Detect which cell encompasses the target text, then output its [x, y] center coordinate. 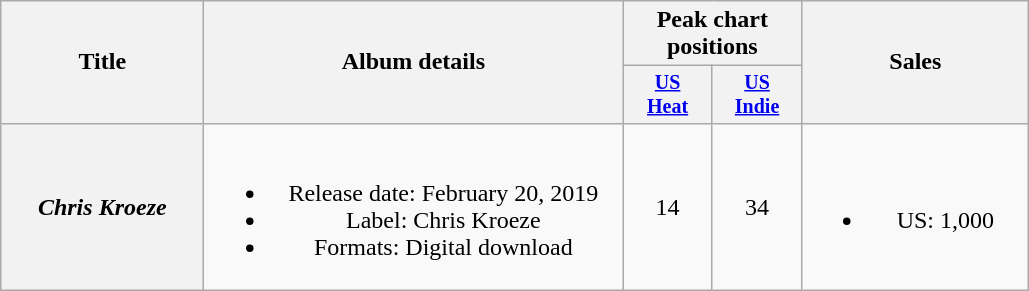
USIndie [756, 94]
Title [102, 62]
US Heat [668, 94]
Album details [414, 62]
Peak chart positions [712, 34]
14 [668, 206]
34 [756, 206]
Release date: February 20, 2019Label: Chris KroezeFormats: Digital download [414, 206]
US: 1,000 [916, 206]
Sales [916, 62]
Chris Kroeze [102, 206]
